Return the (X, Y) coordinate for the center point of the cell that contains the specified text.  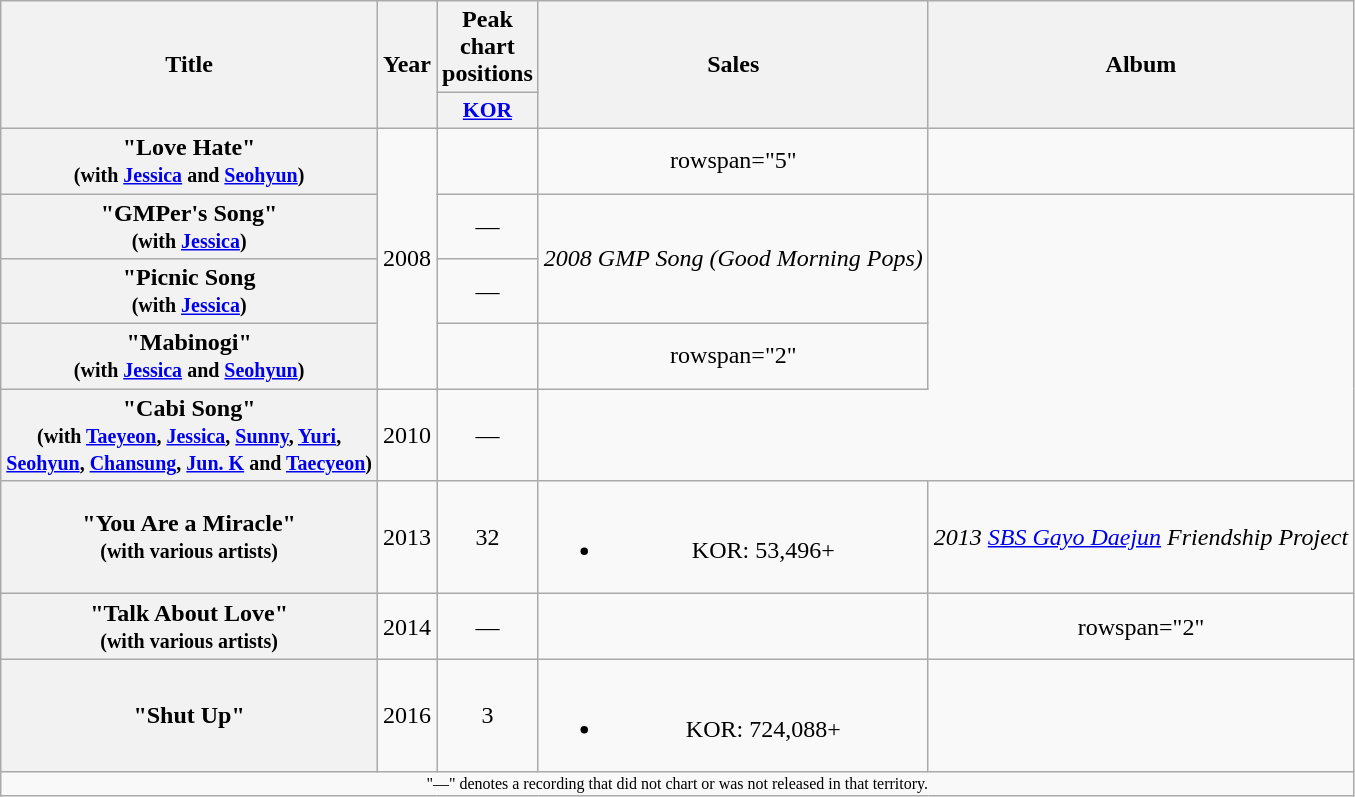
"Shut Up" (190, 716)
Peak chartpositions (488, 47)
32 (488, 538)
"Mabinogi"(with Jessica and Seohyun) (190, 356)
KOR: 53,496+ (733, 538)
Title (190, 65)
KOR: 724,088+ (733, 716)
2016 (406, 716)
"Picnic Song(with Jessica) (190, 292)
KOR (488, 111)
2008 GMP Song (Good Morning Pops) (733, 259)
2013 (406, 538)
2008 (406, 258)
"Cabi Song"(with Taeyeon, Jessica, Sunny, Yuri,Seohyun, Chansung, Jun. K and Taecyeon) (190, 435)
rowspan="5" (733, 160)
Year (406, 65)
2010 (406, 435)
Sales (733, 65)
2013 SBS Gayo Daejun Friendship Project (1140, 538)
"GMPer's Song"(with Jessica) (190, 226)
"Talk About Love"(with various artists) (190, 626)
"Love Hate"(with Jessica and Seohyun) (190, 160)
"—" denotes a recording that did not chart or was not released in that territory. (678, 784)
2014 (406, 626)
Album (1140, 65)
3 (488, 716)
"You Are a Miracle"(with various artists) (190, 538)
